Pinpoint the cell where the given text exists, returning its (x, y) midpoint coordinate. 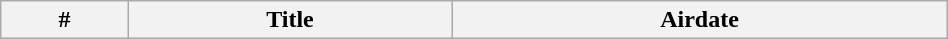
Airdate (700, 20)
Title (290, 20)
# (64, 20)
